Determine the [x, y] coordinate at the center of the cell enclosing the given text.  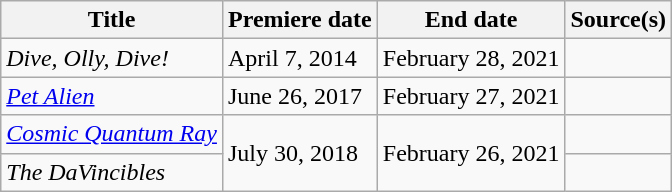
Cosmic Quantum Ray [112, 134]
End date [471, 20]
Dive, Olly, Dive! [112, 58]
Pet Alien [112, 96]
June 26, 2017 [300, 96]
The DaVincibles [112, 172]
Source(s) [618, 20]
July 30, 2018 [300, 153]
February 28, 2021 [471, 58]
Premiere date [300, 20]
February 27, 2021 [471, 96]
Title [112, 20]
April 7, 2014 [300, 58]
February 26, 2021 [471, 153]
